Identify which cell holds the provided text, then report its [X, Y] central coordinate. 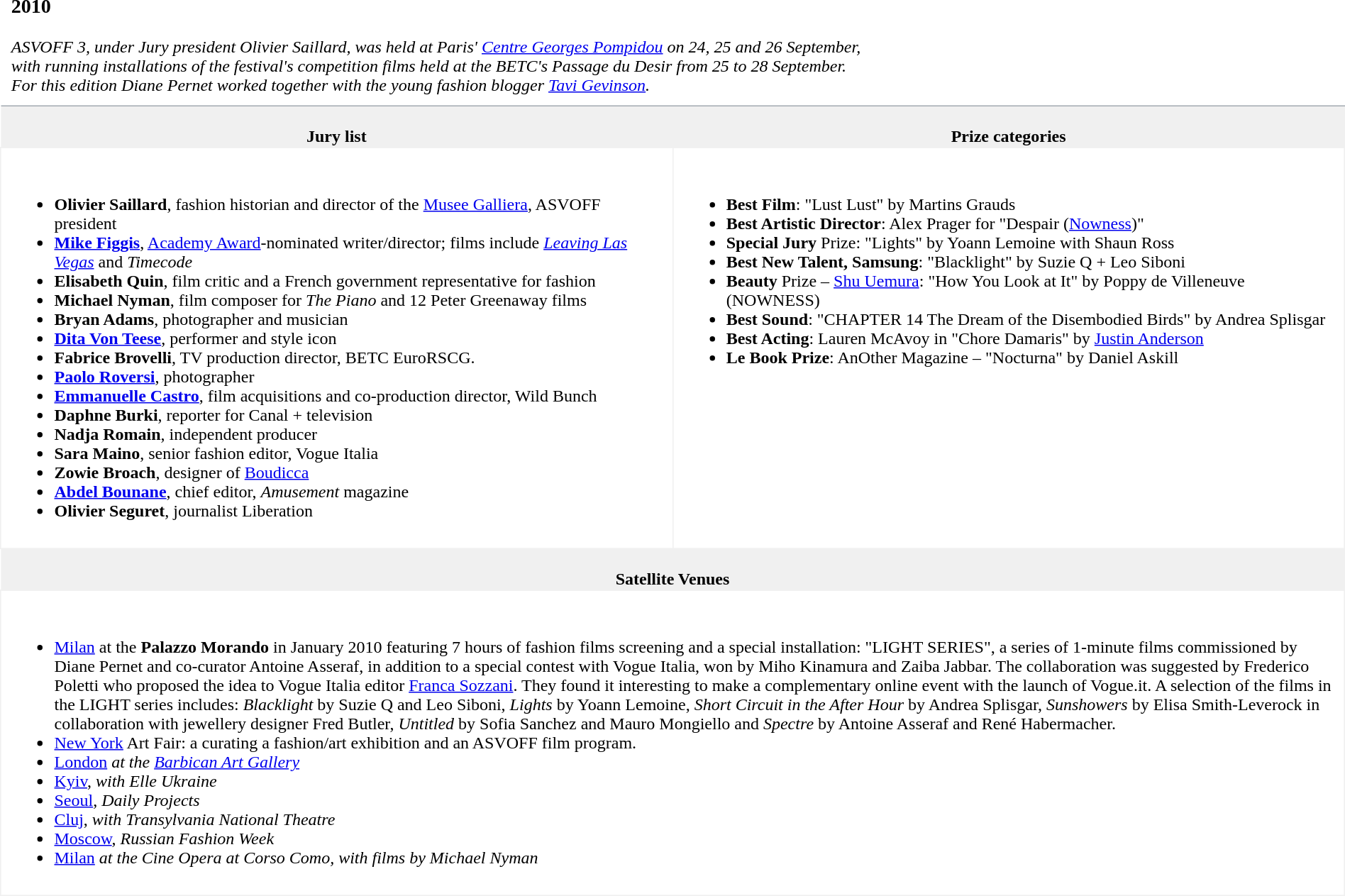
Prize categories [1009, 127]
Jury list [336, 127]
Satellite Venues [672, 570]
